Locate the cell with the specified text and output its (X, Y) center coordinate. 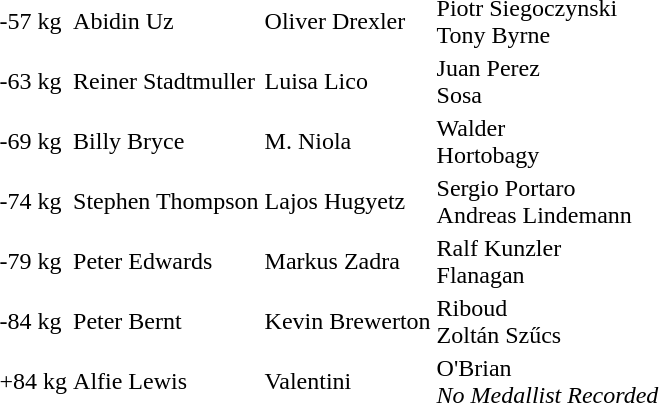
Peter Bernt (166, 322)
Stephen Thompson (166, 202)
M. Niola (348, 142)
Luisa Lico (348, 82)
Peter Edwards (166, 262)
Reiner Stadtmuller (166, 82)
Kevin Brewerton (348, 322)
Lajos Hugyetz (348, 202)
Billy Bryce (166, 142)
Markus Zadra (348, 262)
